Identify which cell holds the provided text, then report its (X, Y) central coordinate. 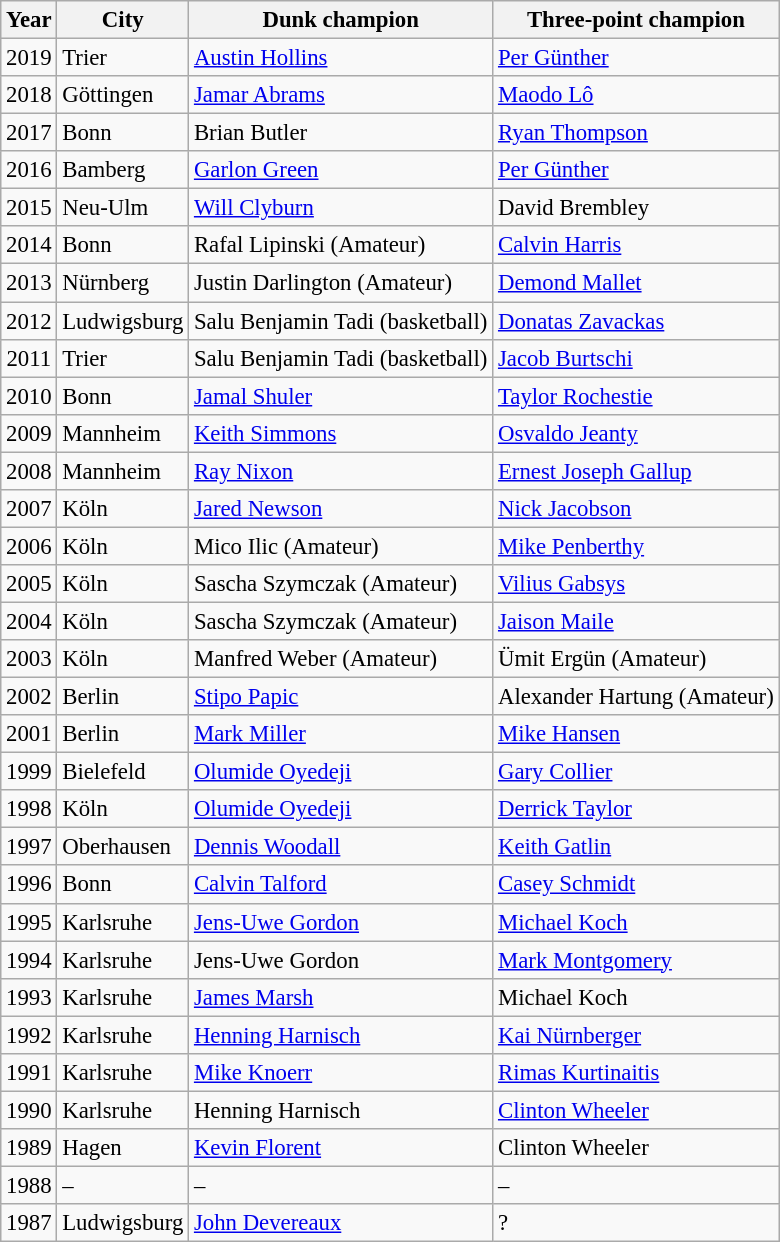
2005 (29, 584)
Ray Nixon (341, 471)
1995 (29, 922)
Nürnberg (123, 283)
? (636, 1223)
Manfred Weber (Amateur) (341, 659)
Mark Miller (341, 734)
2018 (29, 95)
Brian Butler (341, 133)
2001 (29, 734)
Derrick Taylor (636, 809)
2006 (29, 546)
2002 (29, 697)
Taylor Rochestie (636, 396)
Year (29, 20)
Calvin Harris (636, 245)
1994 (29, 960)
Alexander Hartung (Amateur) (636, 697)
Dunk champion (341, 20)
Kevin Florent (341, 1148)
Jared Newson (341, 509)
Göttingen (123, 95)
1991 (29, 1073)
1999 (29, 772)
2015 (29, 208)
Kai Nürnberger (636, 1035)
Hagen (123, 1148)
1998 (29, 809)
2012 (29, 321)
David Brembley (636, 208)
Donatas Zavackas (636, 321)
2009 (29, 433)
Bielefeld (123, 772)
Vilius Gabsys (636, 584)
James Marsh (341, 997)
1993 (29, 997)
2013 (29, 283)
1992 (29, 1035)
Justin Darlington (Amateur) (341, 283)
Maodo Lô (636, 95)
Mike Penberthy (636, 546)
2019 (29, 58)
Osvaldo Jeanty (636, 433)
2008 (29, 471)
1989 (29, 1148)
Mico Ilic (Amateur) (341, 546)
2007 (29, 509)
Rafal Lipinski (Amateur) (341, 245)
Mike Hansen (636, 734)
2016 (29, 170)
Mike Knoerr (341, 1073)
John Devereaux (341, 1223)
2011 (29, 358)
Stipo Papic (341, 697)
Will Clyburn (341, 208)
Jaison Maile (636, 621)
1997 (29, 847)
Bamberg (123, 170)
Jamar Abrams (341, 95)
2003 (29, 659)
Neu-Ulm (123, 208)
Jacob Burtschi (636, 358)
Austin Hollins (341, 58)
Calvin Talford (341, 885)
Keith Simmons (341, 433)
2010 (29, 396)
Rimas Kurtinaitis (636, 1073)
1996 (29, 885)
1988 (29, 1185)
1990 (29, 1110)
Three-point champion (636, 20)
Gary Collier (636, 772)
Dennis Woodall (341, 847)
Ümit Ergün (Amateur) (636, 659)
Nick Jacobson (636, 509)
Garlon Green (341, 170)
Ryan Thompson (636, 133)
2014 (29, 245)
Keith Gatlin (636, 847)
1987 (29, 1223)
Jamal Shuler (341, 396)
2004 (29, 621)
Mark Montgomery (636, 960)
Casey Schmidt (636, 885)
City (123, 20)
2017 (29, 133)
Ernest Joseph Gallup (636, 471)
Oberhausen (123, 847)
Demond Mallet (636, 283)
